Search for the cell housing the specified text and yield its [X, Y] center coordinate. 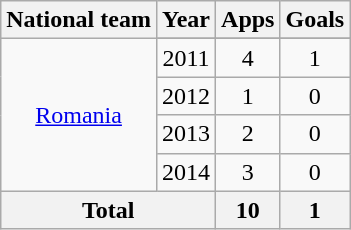
3 [248, 172]
Romania [79, 115]
2011 [186, 58]
2012 [186, 96]
2013 [186, 134]
National team [79, 20]
4 [248, 58]
2014 [186, 172]
2 [248, 134]
10 [248, 210]
Apps [248, 20]
Year [186, 20]
Goals [315, 20]
Total [108, 210]
